For the text-containing cell, return its midpoint in [x, y] coordinate format. 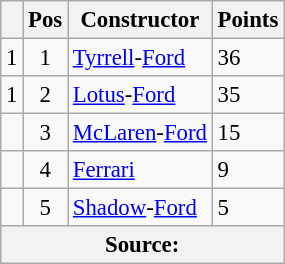
Pos [46, 20]
2 [46, 95]
36 [248, 58]
35 [248, 95]
Shadow-Ford [140, 208]
Ferrari [140, 170]
4 [46, 170]
McLaren-Ford [140, 133]
Constructor [140, 20]
15 [248, 133]
3 [46, 133]
Points [248, 20]
Tyrrell-Ford [140, 58]
Lotus-Ford [140, 95]
Source: [142, 245]
9 [248, 170]
